Output the [X, Y] coordinate of the center of the cell containing the given text.  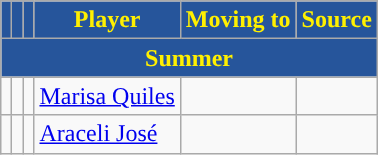
Player [107, 20]
Source [336, 20]
Araceli José [107, 134]
Moving to [238, 20]
Marisa Quiles [107, 96]
Summer [190, 58]
